Return (X, Y) of the center of cell containing provided text 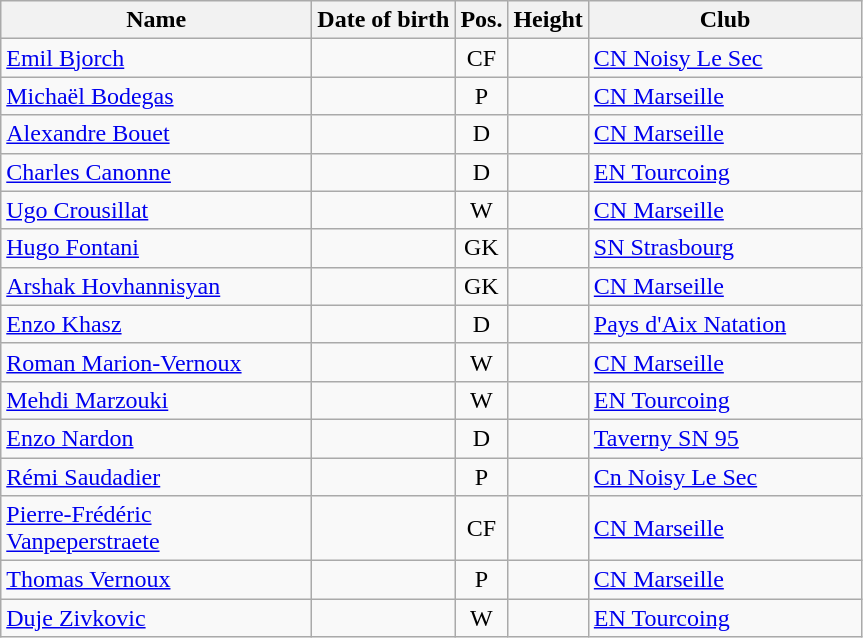
Club (725, 20)
Duje Zivkovic (156, 618)
Thomas Vernoux (156, 580)
Enzo Nardon (156, 438)
Roman Marion-Vernoux (156, 362)
Mehdi Marzouki (156, 400)
Taverny SN 95 (725, 438)
Charles Canonne (156, 172)
Emil Bjorch (156, 58)
Arshak Hovhannisyan (156, 286)
Pierre-Frédéric Vanpeperstraete (156, 528)
Pos. (482, 20)
Name (156, 20)
Height (548, 20)
Pays d'Aix Natation (725, 324)
Cn Noisy Le Sec (725, 477)
Date of birth (384, 20)
SN Strasbourg (725, 248)
Rémi Saudadier (156, 477)
Alexandre Bouet (156, 134)
Enzo Khasz (156, 324)
Ugo Crousillat (156, 210)
Michaël Bodegas (156, 96)
Hugo Fontani (156, 248)
CN Noisy Le Sec (725, 58)
